Detect which cell encompasses the target text, then output its (x, y) center coordinate. 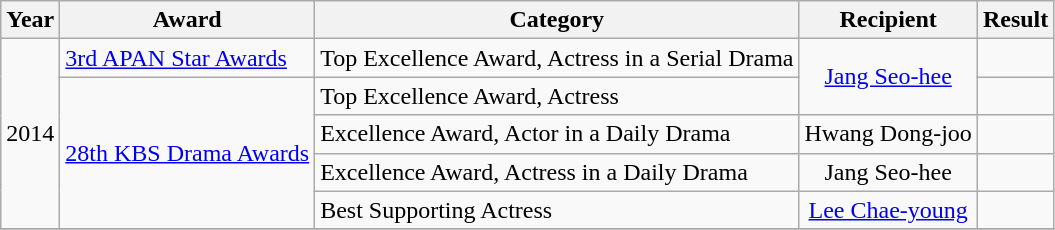
Category (557, 20)
Award (188, 20)
Lee Chae-young (888, 210)
2014 (30, 134)
Top Excellence Award, Actress in a Serial Drama (557, 58)
Best Supporting Actress (557, 210)
Top Excellence Award, Actress (557, 96)
Recipient (888, 20)
Excellence Award, Actor in a Daily Drama (557, 134)
Year (30, 20)
3rd APAN Star Awards (188, 58)
28th KBS Drama Awards (188, 153)
Hwang Dong-joo (888, 134)
Excellence Award, Actress in a Daily Drama (557, 172)
Result (1015, 20)
